Capture the cell that displays the provided text and extract its (X, Y) central coordinate. 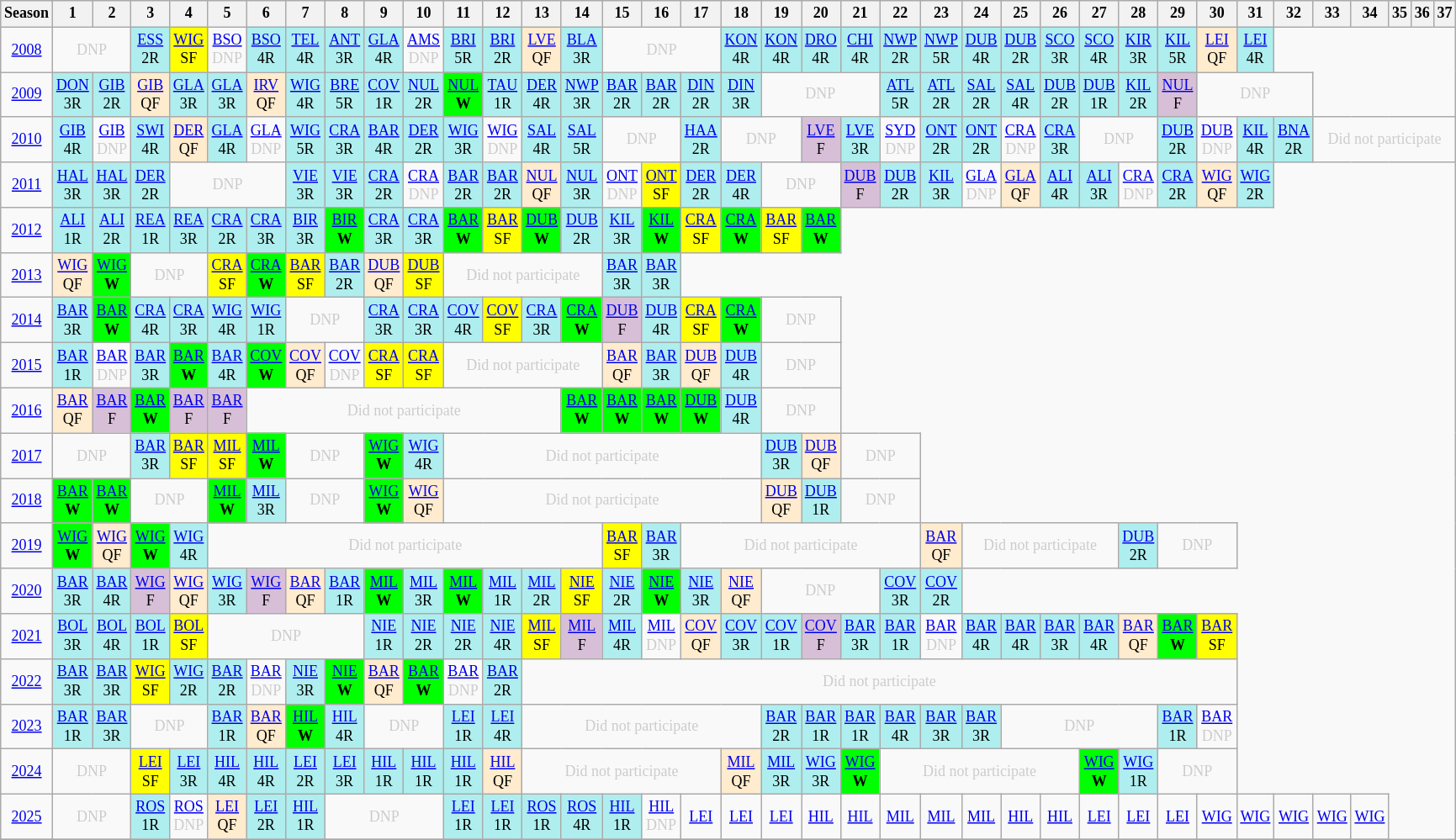
7 (306, 13)
COVSF (503, 320)
20 (821, 13)
2011 (27, 185)
ATL2R (942, 95)
ROS4R (582, 816)
REA3R (189, 230)
DIN3R (741, 95)
2022 (27, 681)
NWP5R (942, 50)
NULF (1178, 95)
BIR3R (306, 230)
NUL3R (582, 185)
19 (781, 13)
BOL1R (151, 637)
SAL5R (582, 140)
HILW (306, 726)
ALI4R (1060, 185)
Season (27, 13)
29 (1178, 13)
SWI4R (151, 140)
WIGDNP (503, 140)
NWP3R (582, 95)
3 (151, 13)
LEISF (151, 772)
MIL1R (503, 591)
NIESF (582, 591)
BIRW (345, 230)
LVEQF (542, 50)
8 (345, 13)
IRVQF (266, 95)
COVDNP (345, 366)
4 (189, 13)
2016 (27, 410)
WIG5R (306, 140)
ALI2R (112, 230)
MILDNP (661, 637)
DUBSF (424, 275)
27 (1099, 13)
ALI1R (72, 230)
BNA2R (1294, 140)
BRI5R (463, 50)
COV4R (463, 320)
2021 (27, 637)
30 (1216, 13)
37 (1445, 13)
GIBQF (151, 95)
REA1R (151, 230)
13 (542, 13)
SAL2R (981, 95)
36 (1422, 13)
GLAQF (1021, 185)
ONTSF (661, 185)
16 (661, 13)
CHI4R (860, 50)
DERQF (189, 140)
1 (72, 13)
NULQF (542, 185)
BSO4R (266, 50)
BSODNP (227, 50)
2 (112, 13)
KIL2R (1139, 95)
21 (860, 13)
DON3R (72, 95)
MIL4R (622, 637)
34 (1369, 13)
2023 (27, 726)
HILDNP (661, 816)
18 (741, 13)
COVF (821, 637)
2010 (27, 140)
15 (622, 13)
2014 (27, 320)
TAU1R (503, 95)
ATL5R (900, 95)
35 (1400, 13)
24 (981, 13)
GIBDNP (112, 140)
ALI3R (1099, 185)
DUBDNP (1216, 140)
2013 (27, 275)
COVW (266, 366)
2019 (27, 546)
LVEF (821, 140)
LVE3R (860, 140)
33 (1332, 13)
2012 (27, 230)
BRE5R (345, 95)
HAA2R (701, 140)
ESS2R (151, 50)
2017 (27, 456)
28 (1139, 13)
ONTDNP (622, 185)
6 (266, 13)
14 (582, 13)
17 (701, 13)
5 (227, 13)
2008 (27, 50)
NUL2R (424, 95)
KIL5R (1178, 50)
MIL2R (542, 591)
11 (463, 13)
GIB2R (112, 95)
CRA4R (151, 320)
25 (1021, 13)
2020 (27, 591)
NWP2R (900, 50)
2025 (27, 816)
COV2R (942, 591)
9 (384, 13)
BOLSF (189, 637)
KIR3R (1139, 50)
NIEQF (741, 591)
NIE4R (503, 637)
BOL3R (72, 637)
SYDDNP (900, 140)
26 (1060, 13)
KIL4R (1255, 140)
2018 (27, 501)
MILQF (741, 772)
GIB4R (72, 140)
BOL4R (112, 637)
BRI2R (503, 50)
10 (424, 13)
22 (900, 13)
ANT3R (345, 50)
12 (503, 13)
DUB3R (781, 456)
DRO4R (821, 50)
MILF (582, 637)
23 (942, 13)
HILQF (503, 772)
DIN2R (701, 95)
KILW (661, 230)
NIE1R (384, 637)
ROSDNP (189, 816)
SCO3R (1060, 50)
32 (1294, 13)
TEL4R (306, 50)
NULW (463, 95)
AMSDNP (424, 50)
31 (1255, 13)
SCO4R (1099, 50)
BLA3R (582, 50)
2009 (27, 95)
2024 (27, 772)
2015 (27, 366)
